From the cell containing the given text, extract its center point as (x, y) coordinate. 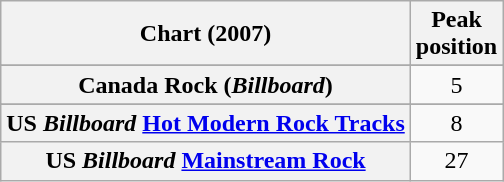
8 (456, 123)
5 (456, 85)
27 (456, 161)
Peakposition (456, 34)
US Billboard Mainstream Rock (206, 161)
Chart (2007) (206, 34)
US Billboard Hot Modern Rock Tracks (206, 123)
Canada Rock (Billboard) (206, 85)
